Search for the cell housing the specified text and yield its (x, y) center coordinate. 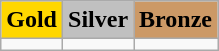
Bronze (176, 20)
Silver (98, 20)
Gold (32, 20)
